Scan for the cell matching the given text and deliver its [x, y] coordinate at center. 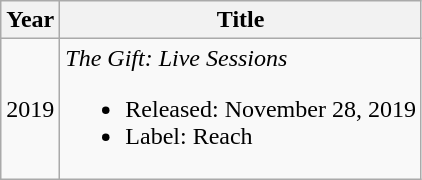
Year [30, 20]
The Gift: Live SessionsReleased: November 28, 2019Label: Reach [241, 109]
Title [241, 20]
2019 [30, 109]
